Scan for the cell matching the given text and deliver its [X, Y] coordinate at center. 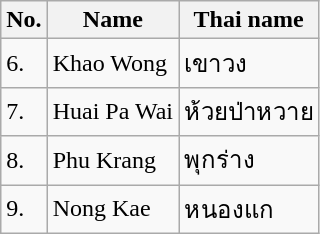
เขาวง [248, 64]
พุกร่าง [248, 160]
Thai name [248, 20]
หนองแก [248, 208]
No. [24, 20]
6. [24, 64]
Khao Wong [112, 64]
8. [24, 160]
Nong Kae [112, 208]
ห้วยป่าหวาย [248, 112]
Phu Krang [112, 160]
Name [112, 20]
7. [24, 112]
9. [24, 208]
Huai Pa Wai [112, 112]
